Pinpoint the cell where the given text exists, returning its [x, y] midpoint coordinate. 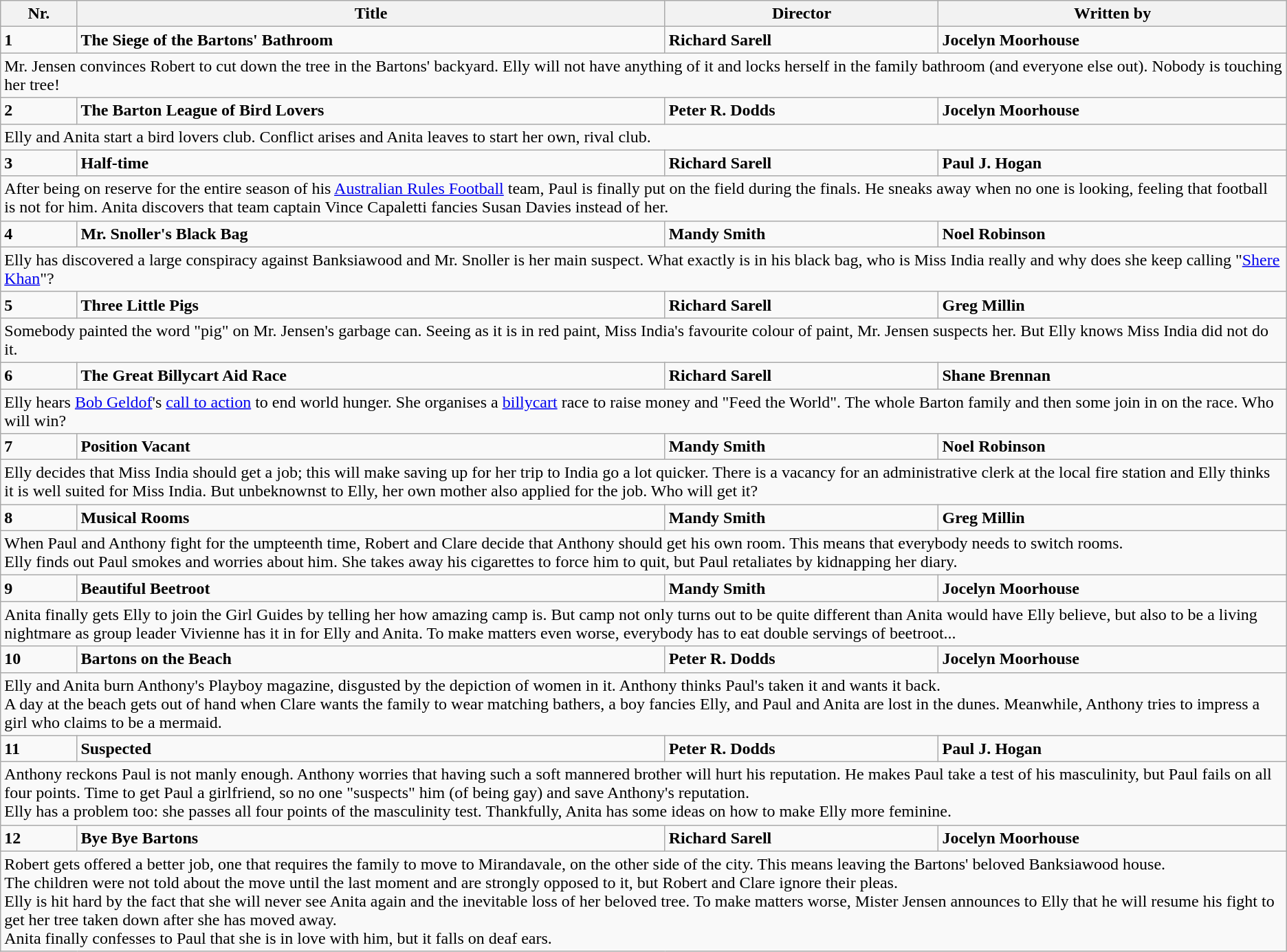
3 [38, 163]
5 [38, 305]
9 [38, 588]
10 [38, 659]
8 [38, 518]
Bartons on the Beach [371, 659]
Shane Brennan [1112, 375]
4 [38, 234]
6 [38, 375]
Written by [1112, 14]
7 [38, 447]
The Siege of the Bartons' Bathroom [371, 40]
Director [802, 14]
2 [38, 111]
Bye Bye Bartons [371, 838]
Nr. [38, 14]
Musical Rooms [371, 518]
Elly and Anita start a bird lovers club. Conflict arises and Anita leaves to start her own, rival club. [643, 137]
Position Vacant [371, 447]
The Barton League of Bird Lovers [371, 111]
Mr. Snoller's Black Bag [371, 234]
Half-time [371, 163]
1 [38, 40]
Suspected [371, 749]
11 [38, 749]
Title [371, 14]
The Great Billycart Aid Race [371, 375]
Beautiful Beetroot [371, 588]
12 [38, 838]
Three Little Pigs [371, 305]
